Capture the cell that displays the provided text and extract its [x, y] central coordinate. 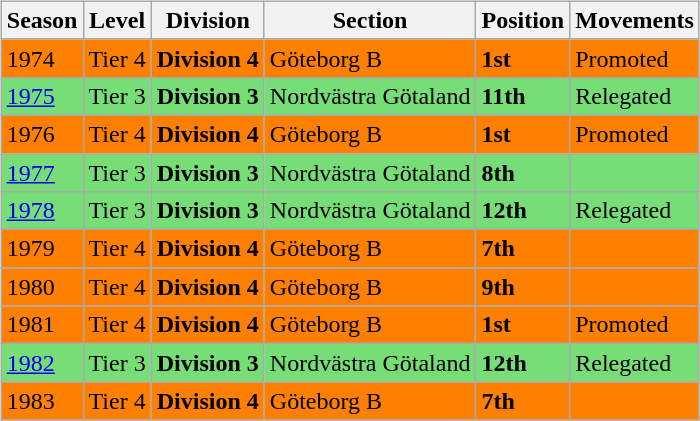
1977 [42, 173]
1983 [42, 401]
Movements [635, 20]
Section [370, 20]
1975 [42, 96]
8th [523, 173]
1974 [42, 58]
1976 [42, 134]
Division [208, 20]
1980 [42, 287]
Season [42, 20]
1982 [42, 363]
11th [523, 96]
1978 [42, 211]
1981 [42, 325]
1979 [42, 249]
9th [523, 287]
Level [117, 20]
Position [523, 20]
